Pinpoint the cell where the given text exists, returning its (X, Y) midpoint coordinate. 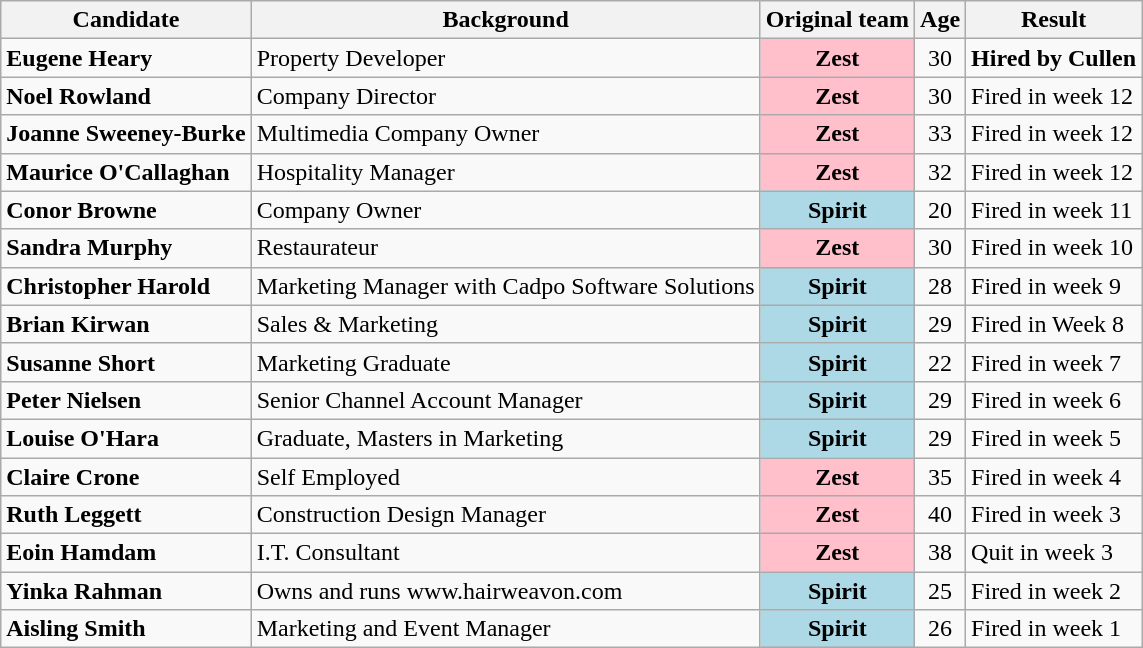
Company Director (506, 96)
Fired in week 10 (1054, 248)
Marketing Graduate (506, 362)
Construction Design Manager (506, 515)
Fired in week 11 (1054, 210)
Graduate, Masters in Marketing (506, 438)
Sales & Marketing (506, 324)
Claire Crone (126, 477)
Restaurateur (506, 248)
Age (940, 20)
Susanne Short (126, 362)
Aisling Smith (126, 629)
Multimedia Company Owner (506, 134)
Fired in Week 8 (1054, 324)
Fired in week 7 (1054, 362)
Yinka Rahman (126, 591)
I.T. Consultant (506, 553)
Fired in week 4 (1054, 477)
Joanne Sweeney-Burke (126, 134)
Eugene Heary (126, 58)
Candidate (126, 20)
Hospitality Manager (506, 172)
Marketing Manager with Cadpo Software Solutions (506, 286)
Background (506, 20)
Peter Nielsen (126, 400)
Result (1054, 20)
Property Developer (506, 58)
35 (940, 477)
Fired in week 6 (1054, 400)
22 (940, 362)
Sandra Murphy (126, 248)
25 (940, 591)
Noel Rowland (126, 96)
Christopher Harold (126, 286)
Self Employed (506, 477)
Maurice O'Callaghan (126, 172)
40 (940, 515)
Hired by Cullen (1054, 58)
Fired in week 9 (1054, 286)
Original team (837, 20)
Fired in week 5 (1054, 438)
Conor Browne (126, 210)
32 (940, 172)
Senior Channel Account Manager (506, 400)
Fired in week 2 (1054, 591)
Fired in week 3 (1054, 515)
Owns and runs www.hairweavon.com (506, 591)
33 (940, 134)
Brian Kirwan (126, 324)
Louise O'Hara (126, 438)
26 (940, 629)
Eoin Hamdam (126, 553)
28 (940, 286)
Marketing and Event Manager (506, 629)
Company Owner (506, 210)
Fired in week 1 (1054, 629)
38 (940, 553)
Ruth Leggett (126, 515)
Quit in week 3 (1054, 553)
20 (940, 210)
